Find where the given text appears and provide that cell's center as [x, y] coordinate. 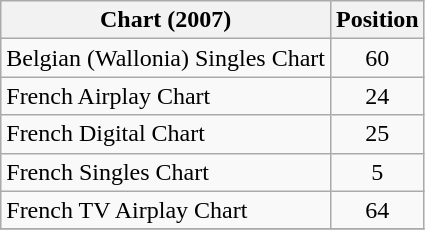
64 [377, 210]
25 [377, 134]
French Airplay Chart [166, 96]
French Digital Chart [166, 134]
French TV Airplay Chart [166, 210]
Chart (2007) [166, 20]
Belgian (Wallonia) Singles Chart [166, 58]
24 [377, 96]
Position [377, 20]
French Singles Chart [166, 172]
60 [377, 58]
5 [377, 172]
